Output the [x, y] coordinate of the center of the cell containing the given text.  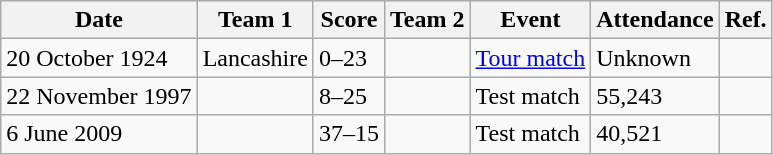
Date [99, 20]
55,243 [655, 96]
22 November 1997 [99, 96]
37–15 [348, 134]
Team 1 [255, 20]
Unknown [655, 58]
8–25 [348, 96]
Attendance [655, 20]
Lancashire [255, 58]
20 October 1924 [99, 58]
6 June 2009 [99, 134]
Event [530, 20]
Ref. [746, 20]
0–23 [348, 58]
Team 2 [428, 20]
Score [348, 20]
40,521 [655, 134]
Tour match [530, 58]
